Search for the cell housing the specified text and yield its [X, Y] center coordinate. 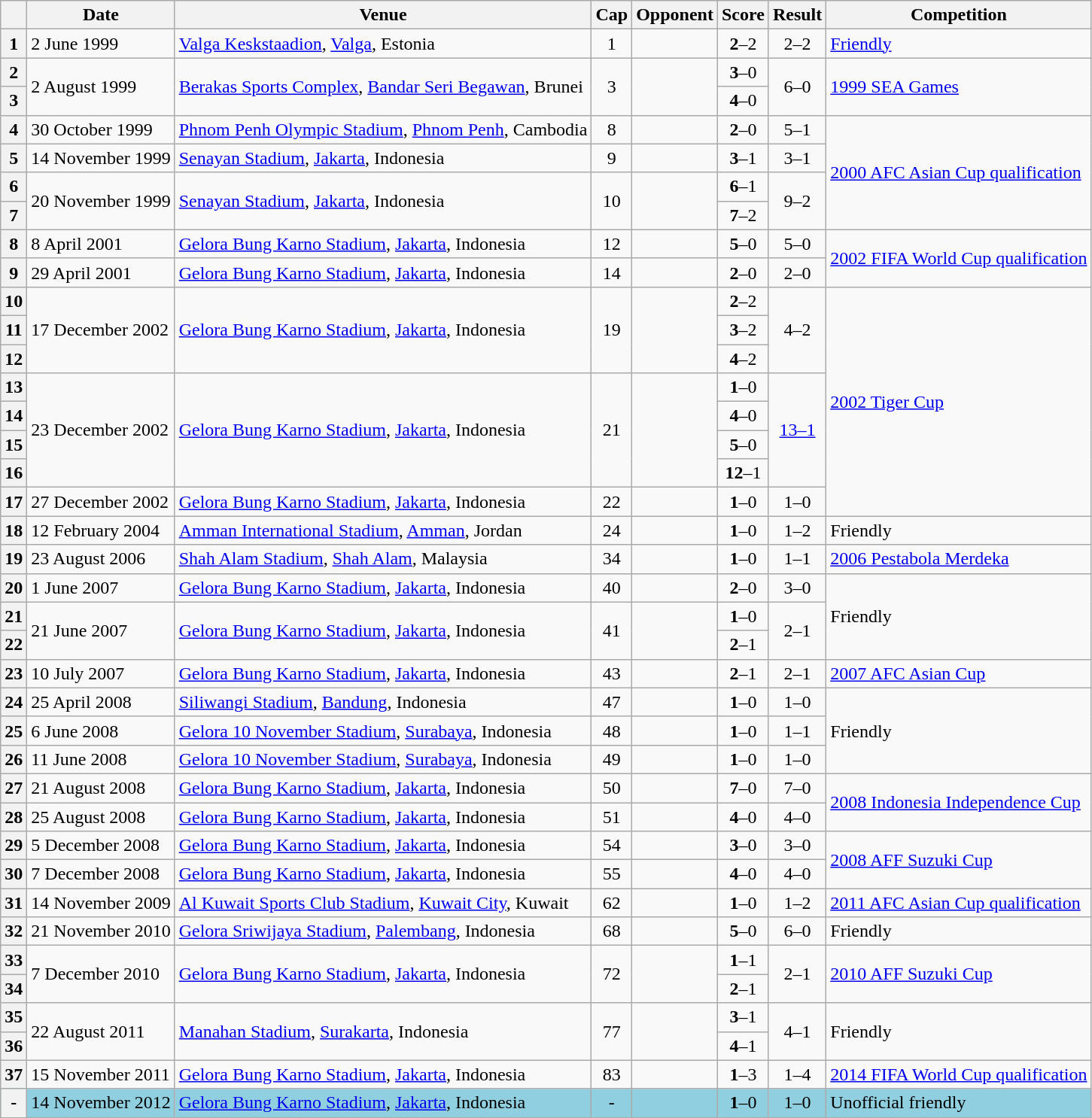
Manahan Stadium, Surakarta, Indonesia [383, 1031]
36 [14, 1046]
16 [14, 473]
Cap [612, 15]
6 June 2008 [101, 731]
2000 AFC Asian Cup qualification [959, 172]
21 June 2007 [101, 630]
10 July 2007 [101, 673]
8 April 2001 [101, 244]
72 [612, 974]
43 [612, 673]
2002 Tiger Cup [959, 401]
2011 AFC Asian Cup qualification [959, 903]
2 [14, 72]
47 [612, 702]
2007 AFC Asian Cup [959, 673]
13–1 [797, 430]
5 December 2008 [101, 846]
49 [612, 759]
14 November 2012 [101, 1103]
27 December 2002 [101, 502]
14 November 1999 [101, 158]
Phnom Penh Olympic Stadium, Phnom Penh, Cambodia [383, 129]
1–3 [743, 1074]
2 August 1999 [101, 87]
2002 FIFA World Cup qualification [959, 258]
2 June 1999 [101, 44]
1–4 [797, 1074]
Score [743, 15]
7 December 2008 [101, 874]
Siliwangi Stadium, Bandung, Indonesia [383, 702]
62 [612, 903]
37 [14, 1074]
83 [612, 1074]
48 [612, 731]
Amman International Stadium, Amman, Jordan [383, 530]
Competition [959, 15]
9–2 [797, 201]
6 [14, 187]
Opponent [675, 15]
17 December 2002 [101, 330]
25 August 2008 [101, 816]
2010 AFF Suzuki Cup [959, 974]
Unofficial friendly [959, 1103]
35 [14, 1017]
15 November 2011 [101, 1074]
5–1 [797, 129]
23 [14, 673]
6–1 [743, 187]
32 [14, 931]
2014 FIFA World Cup qualification [959, 1074]
23 December 2002 [101, 430]
5 [14, 158]
30 October 1999 [101, 129]
Valga Keskstaadion, Valga, Estonia [383, 44]
29 [14, 846]
2008 AFF Suzuki Cup [959, 860]
54 [612, 846]
28 [14, 816]
40 [612, 588]
21 August 2008 [101, 788]
2008 Indonesia Independence Cup [959, 802]
13 [14, 387]
17 [14, 502]
14 November 2009 [101, 903]
27 [14, 788]
7 [14, 215]
7 December 2010 [101, 974]
12 February 2004 [101, 530]
18 [14, 530]
4 [14, 129]
Venue [383, 15]
30 [14, 874]
Al Kuwait Sports Club Stadium, Kuwait City, Kuwait [383, 903]
55 [612, 874]
Date [101, 15]
15 [14, 445]
12–1 [743, 473]
50 [612, 788]
68 [612, 931]
2006 Pestabola Merdeka [959, 559]
7–2 [743, 215]
23 August 2006 [101, 559]
31 [14, 903]
51 [612, 816]
11 June 2008 [101, 759]
Gelora Sriwijaya Stadium, Palembang, Indonesia [383, 931]
21 November 2010 [101, 931]
25 [14, 731]
20 [14, 588]
26 [14, 759]
3–2 [743, 330]
Berakas Sports Complex, Bandar Seri Begawan, Brunei [383, 87]
20 November 1999 [101, 201]
Shah Alam Stadium, Shah Alam, Malaysia [383, 559]
77 [612, 1031]
11 [14, 330]
25 April 2008 [101, 702]
29 April 2001 [101, 272]
1 June 2007 [101, 588]
41 [612, 630]
33 [14, 960]
Result [797, 15]
22 August 2011 [101, 1031]
1999 SEA Games [959, 87]
